Return the (X, Y) coordinate for the center point of the cell that contains the specified text.  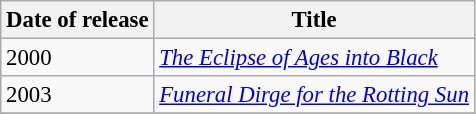
Funeral Dirge for the Rotting Sun (314, 95)
Title (314, 20)
2000 (78, 58)
2003 (78, 95)
The Eclipse of Ages into Black (314, 58)
Date of release (78, 20)
